Find where the given text appears and provide that cell's center as (x, y) coordinate. 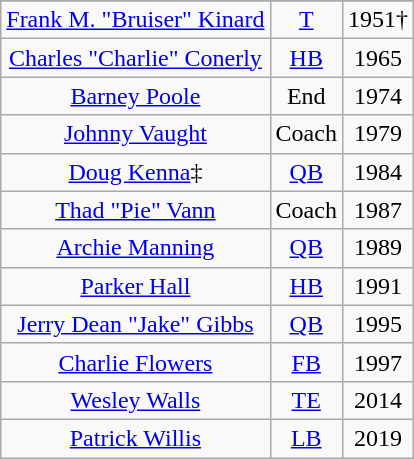
Charlie Flowers (136, 362)
LB (306, 438)
Parker Hall (136, 286)
Thad "Pie" Vann (136, 210)
Charles "Charlie" Conerly (136, 58)
T (306, 20)
1995 (378, 324)
FB (306, 362)
Johnny Vaught (136, 134)
1987 (378, 210)
Archie Manning (136, 248)
Doug Kenna‡ (136, 172)
1984 (378, 172)
1974 (378, 96)
Wesley Walls (136, 400)
1989 (378, 248)
1965 (378, 58)
1991 (378, 286)
End (306, 96)
2014 (378, 400)
2019 (378, 438)
1951† (378, 20)
Barney Poole (136, 96)
Patrick Willis (136, 438)
1997 (378, 362)
1979 (378, 134)
TE (306, 400)
Jerry Dean "Jake" Gibbs (136, 324)
Frank M. "Bruiser" Kinard (136, 20)
